Locate the cell with the specified text and output its [x, y] center coordinate. 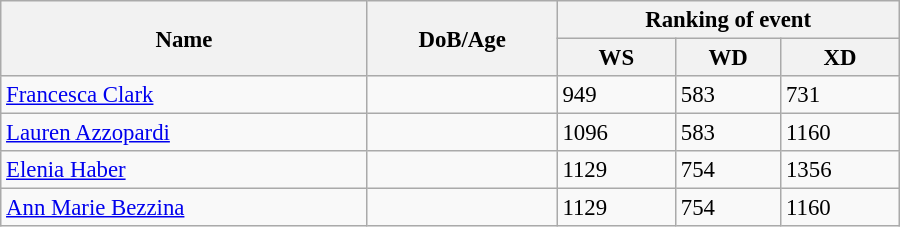
1356 [840, 170]
Ann Marie Bezzina [184, 208]
949 [616, 95]
1096 [616, 133]
Lauren Azzopardi [184, 133]
Elenia Haber [184, 170]
Ranking of event [728, 20]
WS [616, 58]
Francesca Clark [184, 95]
WD [728, 58]
731 [840, 95]
XD [840, 58]
Name [184, 38]
DoB/Age [462, 38]
